For the text-containing cell, return its midpoint in [X, Y] coordinate format. 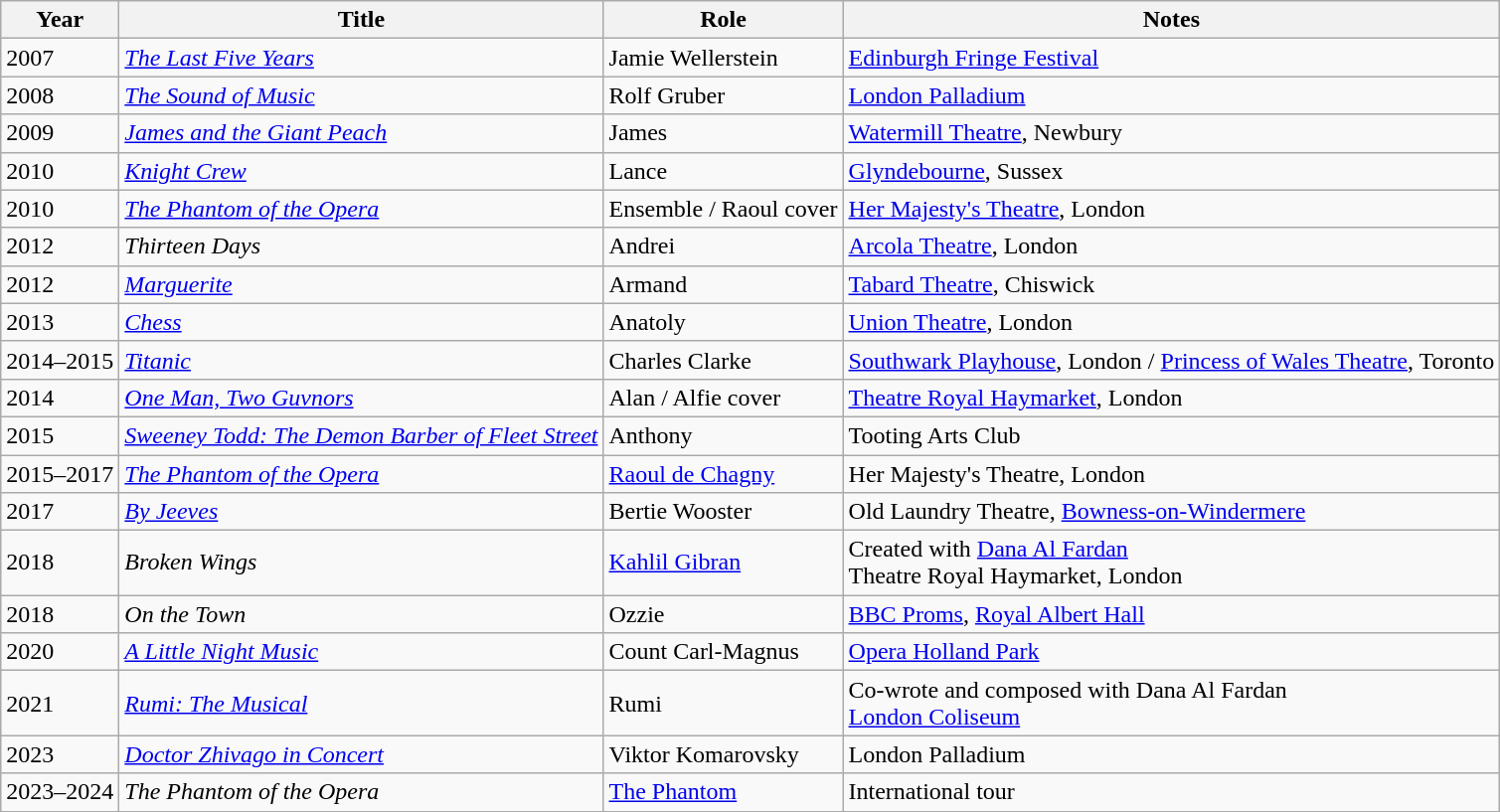
International tour [1171, 792]
Bertie Wooster [724, 512]
The Last Five Years [362, 58]
Jamie Wellerstein [724, 58]
Rumi: The Musical [362, 704]
Old Laundry Theatre, Bowness-on-Windermere [1171, 512]
Chess [362, 322]
2009 [60, 133]
On the Town [362, 614]
Thirteen Days [362, 246]
Rolf Gruber [724, 95]
Co-wrote and composed with Dana Al FardanLondon Coliseum [1171, 704]
2021 [60, 704]
Alan / Alfie cover [724, 398]
Opera Holland Park [1171, 652]
A Little Night Music [362, 652]
BBC Proms, Royal Albert Hall [1171, 614]
Anatoly [724, 322]
Notes [1171, 20]
Marguerite [362, 284]
2020 [60, 652]
Ensemble / Raoul cover [724, 209]
Arcola Theatre, London [1171, 246]
2008 [60, 95]
Charles Clarke [724, 360]
James [724, 133]
Role [724, 20]
2015 [60, 435]
The Phantom [724, 792]
Sweeney Todd: The Demon Barber of Fleet Street [362, 435]
James and the Giant Peach [362, 133]
Titanic [362, 360]
By Jeeves [362, 512]
Southwark Playhouse, London / Princess of Wales Theatre, Toronto [1171, 360]
Broken Wings [362, 563]
Knight Crew [362, 171]
Edinburgh Fringe Festival [1171, 58]
2015–2017 [60, 474]
Title [362, 20]
2023 [60, 754]
Viktor Komarovsky [724, 754]
2014–2015 [60, 360]
Year [60, 20]
2007 [60, 58]
Kahlil Gibran [724, 563]
Theatre Royal Haymarket, London [1171, 398]
2023–2024 [60, 792]
Lance [724, 171]
2013 [60, 322]
Andrei [724, 246]
One Man, Two Guvnors [362, 398]
Doctor Zhivago in Concert [362, 754]
The Sound of Music [362, 95]
Created with Dana Al FardanTheatre Royal Haymarket, London [1171, 563]
Tabard Theatre, Chiswick [1171, 284]
Count Carl-Magnus [724, 652]
Watermill Theatre, Newbury [1171, 133]
Armand [724, 284]
Rumi [724, 704]
2014 [60, 398]
2017 [60, 512]
Union Theatre, London [1171, 322]
Anthony [724, 435]
Tooting Arts Club [1171, 435]
Raoul de Chagny [724, 474]
Ozzie [724, 614]
Glyndebourne, Sussex [1171, 171]
